Scan for the cell matching the given text and deliver its (X, Y) coordinate at center. 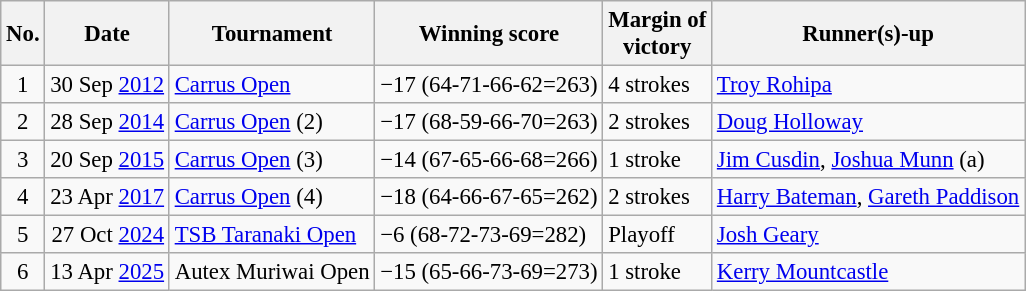
3 (23, 160)
Carrus Open (2) (272, 122)
Carrus Open (4) (272, 197)
27 Oct 2024 (107, 235)
Runner(s)-up (868, 34)
−6 (68-72-73-69=282) (489, 235)
30 Sep 2012 (107, 85)
Carrus Open (272, 85)
Date (107, 34)
Josh Geary (868, 235)
4 (23, 197)
−17 (64-71-66-62=263) (489, 85)
20 Sep 2015 (107, 160)
−18 (64-66-67-65=262) (489, 197)
Margin ofvictory (658, 34)
−14 (67-65-66-68=266) (489, 160)
Troy Rohipa (868, 85)
−17 (68-59-66-70=263) (489, 122)
TSB Taranaki Open (272, 235)
Tournament (272, 34)
Doug Holloway (868, 122)
Playoff (658, 235)
1 (23, 85)
4 strokes (658, 85)
5 (23, 235)
Jim Cusdin, Joshua Munn (a) (868, 160)
Winning score (489, 34)
2 (23, 122)
28 Sep 2014 (107, 122)
1 stroke (658, 160)
No. (23, 34)
23 Apr 2017 (107, 197)
Harry Bateman, Gareth Paddison (868, 197)
Carrus Open (3) (272, 160)
